Search for the cell housing the specified text and yield its (X, Y) center coordinate. 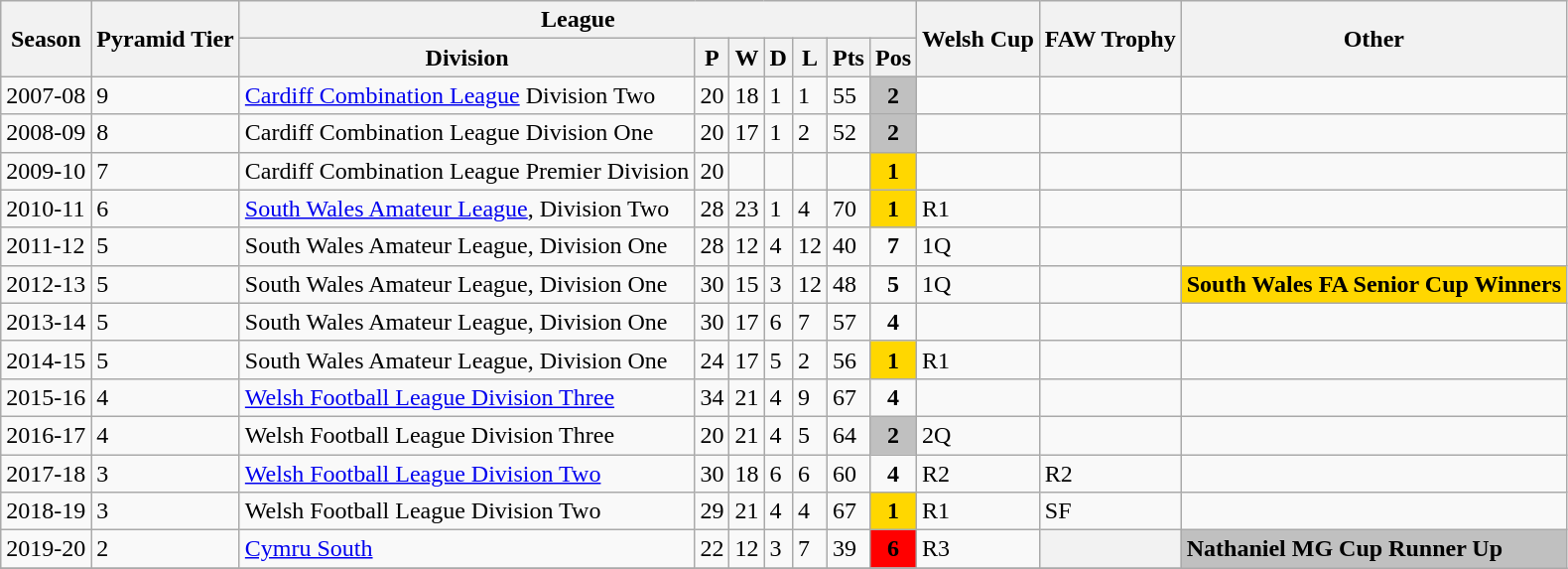
W (746, 58)
2008-09 (46, 133)
57 (848, 322)
40 (848, 246)
Cardiff Combination League Division Two (466, 95)
2007-08 (46, 95)
Nathaniel MG Cup Runner Up (1373, 549)
15 (746, 284)
Cymru South (466, 549)
2017-18 (46, 474)
2012-13 (46, 284)
L (810, 58)
24 (713, 359)
2018-19 (46, 511)
Division (466, 58)
D (778, 58)
2015-16 (46, 397)
P (713, 58)
55 (848, 95)
23 (746, 209)
Pos (893, 58)
52 (848, 133)
FAW Trophy (1110, 39)
64 (848, 435)
Pyramid Tier (166, 39)
22 (713, 549)
2013-14 (46, 322)
South Wales Amateur League, Division Two (466, 209)
2019-20 (46, 549)
SF (1110, 511)
2Q (979, 435)
39 (848, 549)
34 (713, 397)
2009-10 (46, 171)
48 (848, 284)
2016-17 (46, 435)
R3 (979, 549)
Pts (848, 58)
8 (166, 133)
56 (848, 359)
Other (1373, 39)
70 (848, 209)
2010-11 (46, 209)
2014-15 (46, 359)
Cardiff Combination League Division One (466, 133)
South Wales FA Senior Cup Winners (1373, 284)
60 (848, 474)
Welsh Cup (979, 39)
29 (713, 511)
League (578, 20)
Season (46, 39)
Cardiff Combination League Premier Division (466, 171)
2011-12 (46, 246)
